Locate the cell with the specified text and output its [x, y] center coordinate. 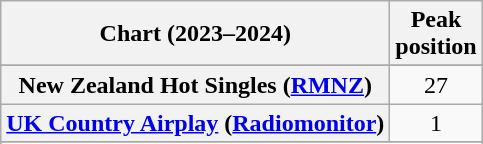
27 [436, 85]
New Zealand Hot Singles (RMNZ) [196, 85]
1 [436, 123]
Peakposition [436, 34]
UK Country Airplay (Radiomonitor) [196, 123]
Chart (2023–2024) [196, 34]
